Search for the cell housing the specified text and yield its [X, Y] center coordinate. 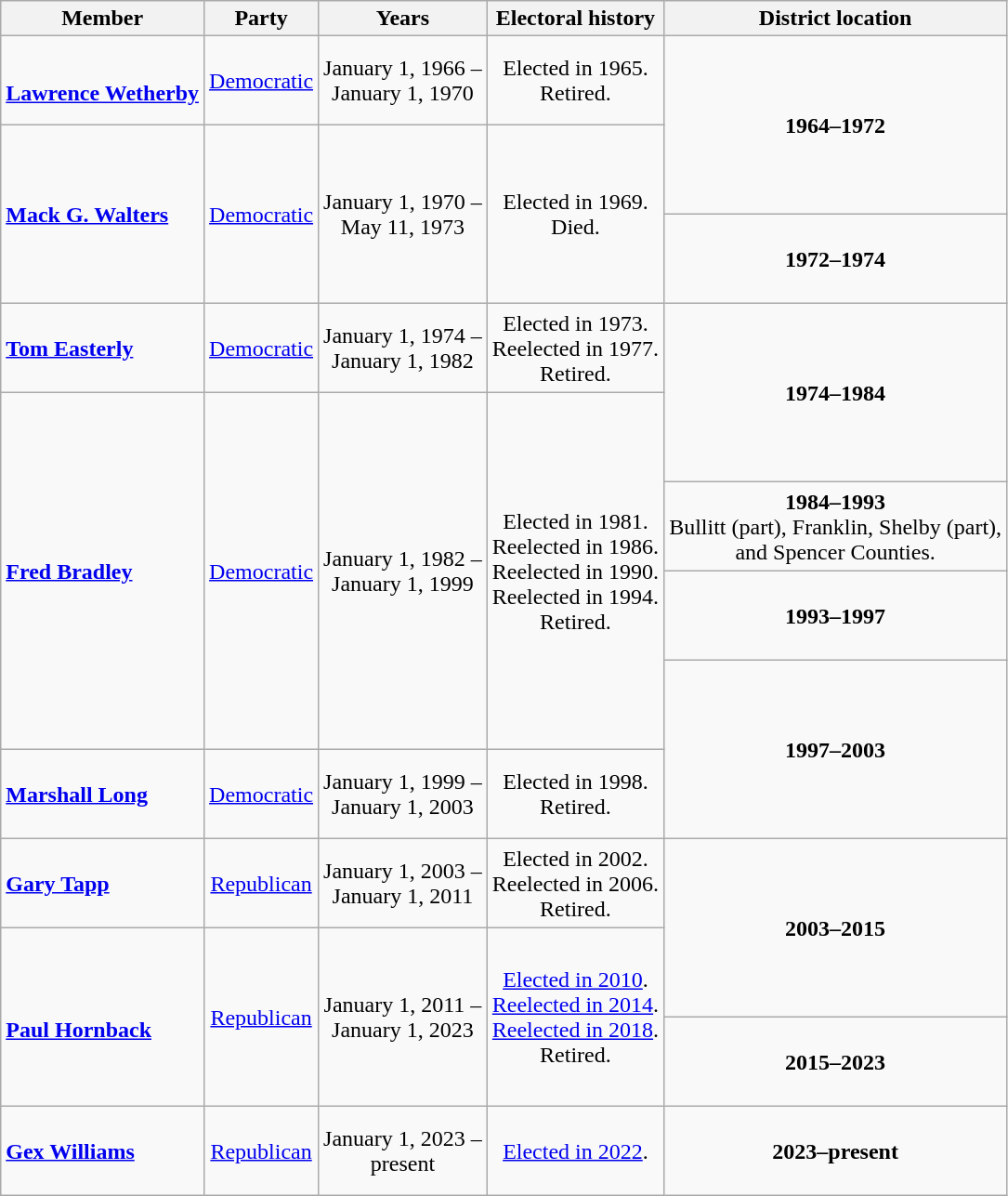
Paul Hornback [102, 1018]
January 1, 1999 –January 1, 2003 [403, 795]
Fred Bradley [102, 572]
1997–2003 [836, 750]
Gary Tapp [102, 884]
Elected in 2010.Reelected in 2014.Reelected in 2018.Retired. [575, 1018]
Elected in 1973.Reelected in 1977.Retired. [575, 348]
2003–2015 [836, 928]
1964–1972 [836, 125]
January 1, 1966 –January 1, 1970 [403, 81]
Elected in 2002.Reelected in 2006.Retired. [575, 884]
Elected in 1965.Retired. [575, 81]
Mack G. Walters [102, 215]
1974–1984 [836, 393]
January 1, 1970 –May 11, 1973 [403, 215]
Lawrence Wetherby [102, 81]
1984–1993Bullitt (part), Franklin, Shelby (part),and Spencer Counties. [836, 527]
Tom Easterly [102, 348]
Years [403, 19]
Elected in 1981.Reelected in 1986.Reelected in 1990.Reelected in 1994.Retired. [575, 572]
Electoral history [575, 19]
District location [836, 19]
Elected in 2022. [575, 1151]
January 1, 1974 –January 1, 1982 [403, 348]
Gex Williams [102, 1151]
2015–2023 [836, 1062]
2023–present [836, 1151]
January 1, 2003 –January 1, 2011 [403, 884]
1993–1997 [836, 616]
Marshall Long [102, 795]
1972–1974 [836, 259]
January 1, 1982 –January 1, 1999 [403, 572]
Elected in 1998.Retired. [575, 795]
January 1, 2023 –present [403, 1151]
January 1, 2011 –January 1, 2023 [403, 1018]
Party [262, 19]
Member [102, 19]
Elected in 1969.Died. [575, 215]
